From the cell containing the given text, extract its center point as [X, Y] coordinate. 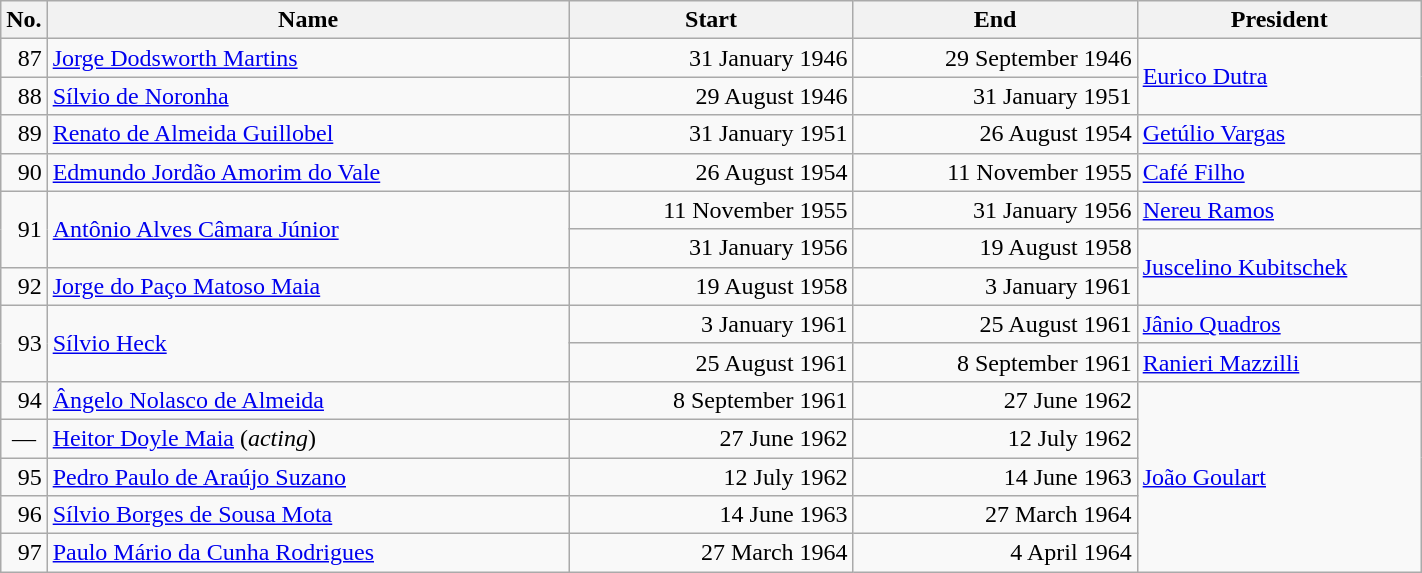
Jorge Dodsworth Martins [308, 58]
Sílvio de Noronha [308, 96]
31 January 1946 [711, 58]
Getúlio Vargas [1279, 134]
No. [24, 20]
Café Filho [1279, 172]
Pedro Paulo de Araújo Suzano [308, 477]
Nereu Ramos [1279, 210]
Name [308, 20]
Paulo Mário da Cunha Rodrigues [308, 553]
Edmundo Jordão Amorim do Vale [308, 172]
Ranieri Mazzilli [1279, 362]
Jânio Quadros [1279, 324]
88 [24, 96]
92 [24, 286]
91 [24, 229]
Sílvio Borges de Sousa Mota [308, 515]
87 [24, 58]
Eurico Dutra [1279, 77]
90 [24, 172]
95 [24, 477]
Sílvio Heck [308, 343]
29 September 1946 [995, 58]
Start [711, 20]
Ângelo Nolasco de Almeida [308, 400]
End [995, 20]
Juscelino Kubitschek [1279, 267]
João Goulart [1279, 476]
President [1279, 20]
4 April 1964 [995, 553]
Jorge do Paço Matoso Maia [308, 286]
96 [24, 515]
89 [24, 134]
Renato de Almeida Guillobel [308, 134]
— [24, 438]
93 [24, 343]
97 [24, 553]
94 [24, 400]
Heitor Doyle Maia (acting) [308, 438]
Antônio Alves Câmara Júnior [308, 229]
29 August 1946 [711, 96]
